Return the (x, y) coordinate for the center point of the cell that contains the specified text.  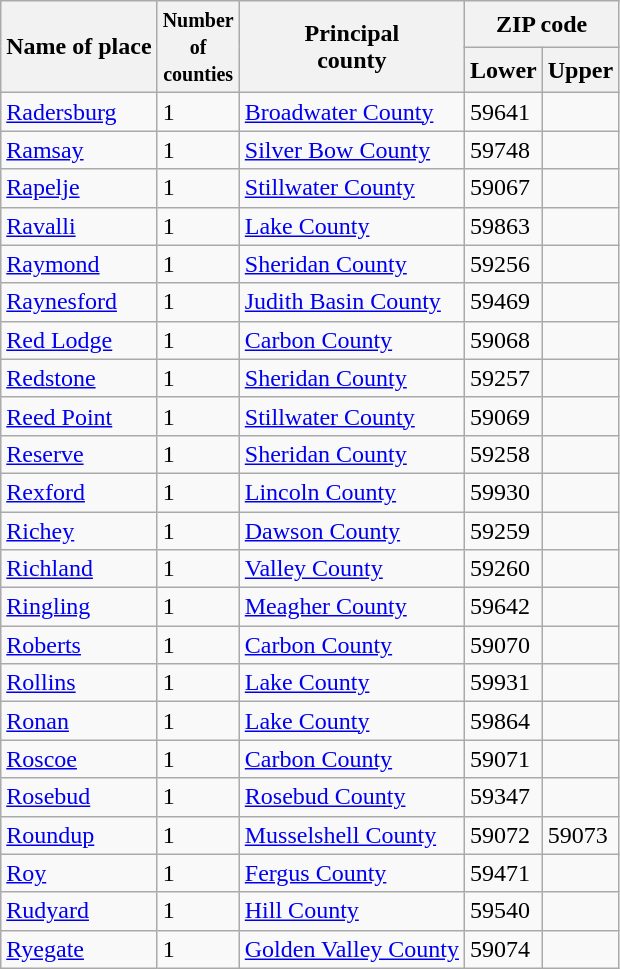
Lower (504, 70)
Roscoe (79, 759)
59073 (580, 835)
Raymond (79, 264)
59260 (504, 569)
Golden Valley County (352, 949)
Musselshell County (352, 835)
59258 (504, 454)
Roberts (79, 645)
Rexford (79, 492)
59068 (504, 340)
Upper (580, 70)
Richland (79, 569)
ZIP code (542, 24)
Radersburg (79, 112)
Ryegate (79, 949)
Lincoln County (352, 492)
Rapelje (79, 188)
Ravalli (79, 226)
Reserve (79, 454)
Rosebud (79, 797)
59259 (504, 531)
59863 (504, 226)
Fergus County (352, 873)
59256 (504, 264)
59067 (504, 188)
59930 (504, 492)
Ringling (79, 607)
Dawson County (352, 531)
Name of place (79, 47)
Rudyard (79, 911)
Broadwater County (352, 112)
59347 (504, 797)
Hill County (352, 911)
59257 (504, 378)
Red Lodge (79, 340)
Judith Basin County (352, 302)
Rollins (79, 683)
Roy (79, 873)
59641 (504, 112)
Silver Bow County (352, 150)
59071 (504, 759)
Number ofcounties (198, 47)
59748 (504, 150)
59864 (504, 721)
Redstone (79, 378)
Ramsay (79, 150)
59074 (504, 949)
59072 (504, 835)
Raynesford (79, 302)
Richey (79, 531)
Ronan (79, 721)
59540 (504, 911)
Roundup (79, 835)
Meagher County (352, 607)
59642 (504, 607)
59469 (504, 302)
Reed Point (79, 416)
59471 (504, 873)
59069 (504, 416)
Valley County (352, 569)
Principal county (352, 47)
Rosebud County (352, 797)
59070 (504, 645)
59931 (504, 683)
